Search for the cell housing the specified text and yield its (X, Y) center coordinate. 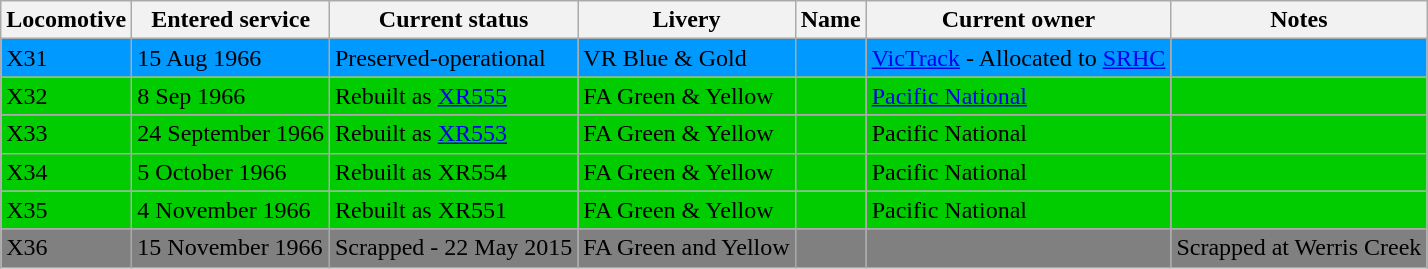
Current status (453, 20)
Rebuilt as XR555 (453, 96)
X36 (66, 248)
Scrapped - 22 May 2015 (453, 248)
8 Sep 1966 (231, 96)
X32 (66, 96)
X35 (66, 210)
4 November 1966 (231, 210)
Name (830, 20)
X31 (66, 58)
Preserved-operational (453, 58)
Notes (1299, 20)
Current owner (1018, 20)
Scrapped at Werris Creek (1299, 248)
Rebuilt as XR554 (453, 172)
Rebuilt as XR551 (453, 210)
VicTrack - Allocated to SRHC (1018, 58)
VR Blue & Gold (686, 58)
15 November 1966 (231, 248)
Entered service (231, 20)
X34 (66, 172)
Locomotive (66, 20)
FA Green and Yellow (686, 248)
X33 (66, 134)
5 October 1966 (231, 172)
Rebuilt as XR553 (453, 134)
Livery (686, 20)
24 September 1966 (231, 134)
15 Aug 1966 (231, 58)
